Output the (x, y) coordinate of the center of the cell containing the given text.  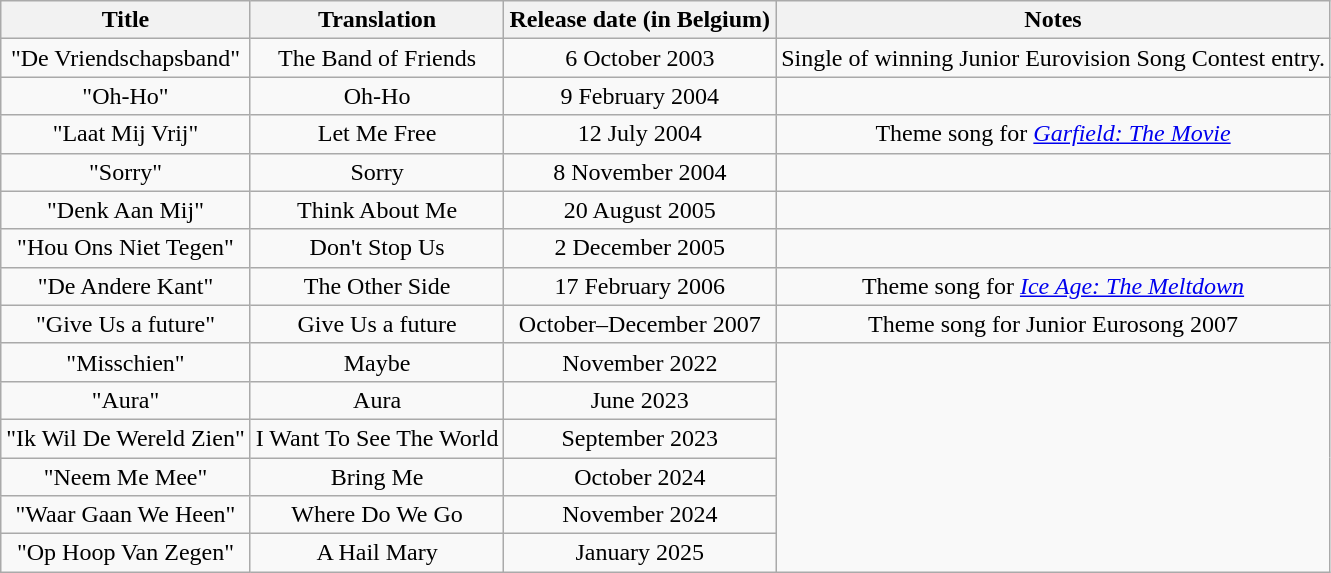
Notes (1054, 20)
"Misschien" (126, 362)
The Other Side (377, 286)
Oh-Ho (377, 96)
6 October 2003 (640, 58)
Sorry (377, 172)
Theme song for Garfield: The Movie (1054, 134)
A Hail Mary (377, 553)
Let Me Free (377, 134)
Where Do We Go (377, 515)
"Give Us a future" (126, 324)
"Aura" (126, 400)
9 February 2004 (640, 96)
October 2024 (640, 477)
Theme song for Junior Eurosong 2007 (1054, 324)
September 2023 (640, 438)
2 December 2005 (640, 248)
"Denk Aan Mij" (126, 210)
8 November 2004 (640, 172)
"De Andere Kant" (126, 286)
"Hou Ons Niet Tegen" (126, 248)
Theme song for Ice Age: The Meltdown (1054, 286)
June 2023 (640, 400)
Don't Stop Us (377, 248)
Think About Me (377, 210)
"Waar Gaan We Heen" (126, 515)
"Sorry" (126, 172)
"Laat Mij Vrij" (126, 134)
Bring Me (377, 477)
17 February 2006 (640, 286)
"Ik Wil De Wereld Zien" (126, 438)
November 2024 (640, 515)
November 2022 (640, 362)
The Band of Friends (377, 58)
Give Us a future (377, 324)
Translation (377, 20)
January 2025 (640, 553)
Single of winning Junior Eurovision Song Contest entry. (1054, 58)
12 July 2004 (640, 134)
Aura (377, 400)
Maybe (377, 362)
Release date (in Belgium) (640, 20)
"Op Hoop Van Zegen" (126, 553)
Title (126, 20)
I Want To See The World (377, 438)
"Neem Me Mee" (126, 477)
20 August 2005 (640, 210)
October–December 2007 (640, 324)
"Oh-Ho" (126, 96)
"De Vriendschapsband" (126, 58)
